Return the (X, Y) coordinate for the center point of the cell that contains the specified text.  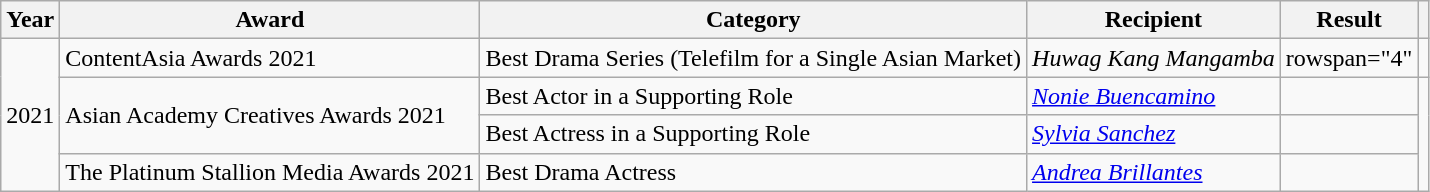
rowspan="4" (1349, 58)
Award (270, 20)
Andrea Brillantes (1154, 172)
Category (754, 20)
Best Drama Series (Telefilm for a Single Asian Market) (754, 58)
Result (1349, 20)
Recipient (1154, 20)
ContentAsia Awards 2021 (270, 58)
Huwag Kang Mangamba (1154, 58)
Best Actress in a Supporting Role (754, 134)
Sylvia Sanchez (1154, 134)
2021 (30, 115)
Best Drama Actress (754, 172)
Best Actor in a Supporting Role (754, 96)
Nonie Buencamino (1154, 96)
Asian Academy Creatives Awards 2021 (270, 115)
The Platinum Stallion Media Awards 2021 (270, 172)
Year (30, 20)
